Provide the (x, y) coordinate of the cell's center where the given text is located.  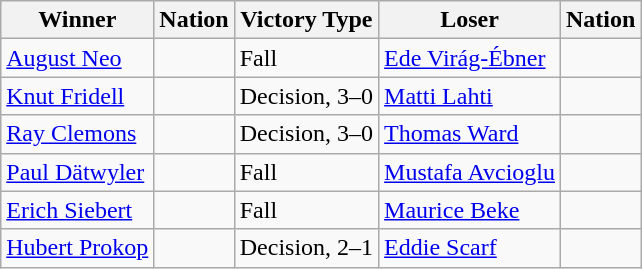
Winner (78, 20)
Erich Siebert (78, 210)
Paul Dätwyler (78, 172)
Ede Virág-Ébner (470, 58)
Knut Fridell (78, 96)
Matti Lahti (470, 96)
Ray Clemons (78, 134)
Eddie Scarf (470, 248)
Loser (470, 20)
Hubert Prokop (78, 248)
Maurice Beke (470, 210)
August Neo (78, 58)
Thomas Ward (470, 134)
Victory Type (306, 20)
Decision, 2–1 (306, 248)
Mustafa Avcioglu (470, 172)
